For the text-containing cell, return its midpoint in (x, y) coordinate format. 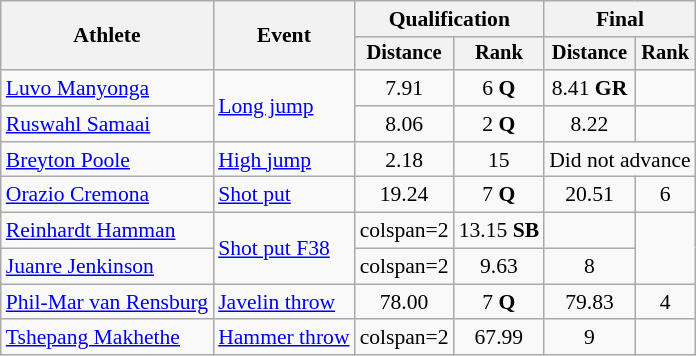
13.15 SB (500, 231)
2.18 (404, 160)
78.00 (404, 302)
19.24 (404, 195)
Reinhardt Hamman (107, 231)
Qualification (450, 19)
9 (590, 338)
2 Q (500, 124)
Event (284, 36)
8.22 (590, 124)
Javelin throw (284, 302)
15 (500, 160)
Long jump (284, 106)
Athlete (107, 36)
Phil-Mar van Rensburg (107, 302)
Luvo Manyonga (107, 88)
Tshepang Makhethe (107, 338)
8.06 (404, 124)
67.99 (500, 338)
79.83 (590, 302)
Hammer throw (284, 338)
Juanre Jenkinson (107, 267)
Orazio Cremona (107, 195)
Did not advance (620, 160)
Breyton Poole (107, 160)
8.41 GR (590, 88)
Shot put (284, 195)
6 (666, 195)
Ruswahl Samaai (107, 124)
7.91 (404, 88)
Shot put F38 (284, 248)
High jump (284, 160)
6 Q (500, 88)
8 (590, 267)
Final (620, 19)
9.63 (500, 267)
4 (666, 302)
20.51 (590, 195)
